Determine the [x, y] coordinate at the center of the cell enclosing the given text.  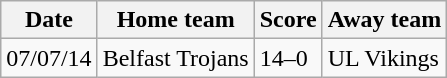
Away team [384, 20]
UL Vikings [384, 58]
Date [49, 20]
07/07/14 [49, 58]
Home team [176, 20]
14–0 [288, 58]
Belfast Trojans [176, 58]
Score [288, 20]
